Return the (X, Y) coordinate for the center point of the cell that contains the specified text.  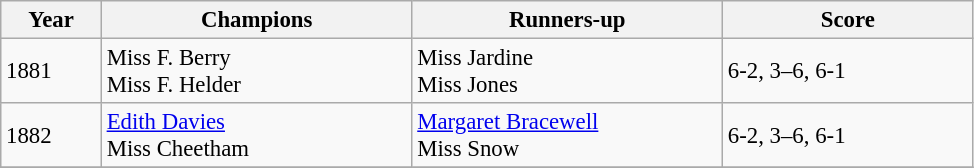
1882 (52, 136)
Edith Davies Miss Cheetham (256, 136)
Score (848, 20)
Year (52, 20)
Miss Jardine Miss Jones (568, 72)
Runners-up (568, 20)
Miss F. Berry Miss F. Helder (256, 72)
1881 (52, 72)
Margaret Bracewell Miss Snow (568, 136)
Champions (256, 20)
